Extract the [x, y] coordinate from the center of the cell holding the provided text.  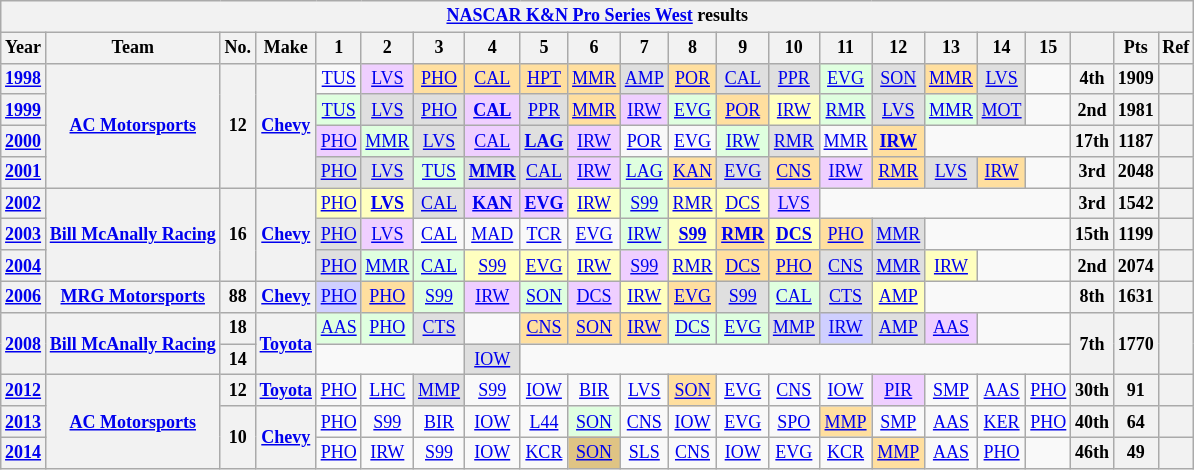
17th [1092, 140]
TCR [544, 234]
11 [846, 48]
88 [238, 296]
2006 [24, 296]
15 [1048, 48]
1770 [1136, 343]
1 [338, 48]
2048 [1136, 172]
KER [1002, 422]
SLS [644, 452]
2014 [24, 452]
2 [388, 48]
2003 [24, 234]
MRG Motorsports [132, 296]
7 [644, 48]
1199 [1136, 234]
Pts [1136, 48]
2002 [24, 204]
9 [743, 48]
HPT [544, 78]
2008 [24, 343]
8 [692, 48]
4 [492, 48]
13 [952, 48]
40th [1092, 422]
1542 [1136, 204]
PIR [898, 390]
1981 [1136, 110]
1909 [1136, 78]
6 [594, 48]
7th [1092, 343]
No. [238, 48]
2000 [24, 140]
Make [286, 48]
Team [132, 48]
2074 [1136, 266]
3 [440, 48]
2004 [24, 266]
5 [544, 48]
2001 [24, 172]
49 [1136, 452]
15th [1092, 234]
64 [1136, 422]
46th [1092, 452]
2013 [24, 422]
1631 [1136, 296]
SPO [794, 422]
1998 [24, 78]
L44 [544, 422]
2012 [24, 390]
16 [238, 235]
LHC [388, 390]
30th [1092, 390]
91 [1136, 390]
8th [1092, 296]
4th [1092, 78]
1187 [1136, 140]
MAD [492, 234]
18 [238, 328]
Ref [1176, 48]
Year [24, 48]
NASCAR K&N Pro Series West results [598, 16]
MOT [1002, 110]
1999 [24, 110]
